Return the [X, Y] coordinate for the center point of the cell that contains the specified text.  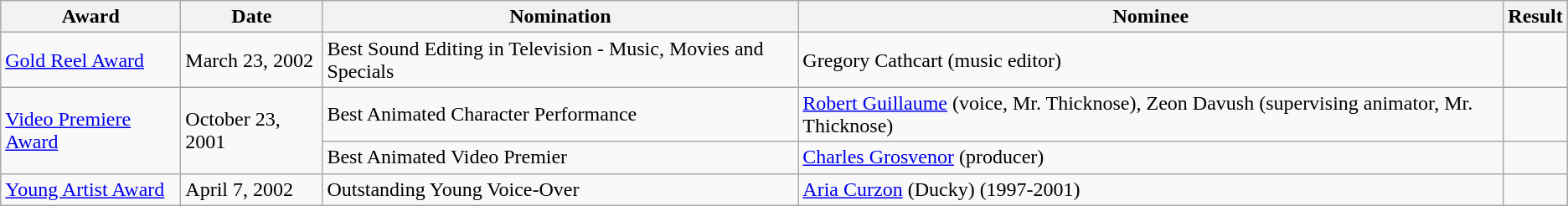
Best Animated Character Performance [560, 114]
Nomination [560, 17]
Result [1535, 17]
Gregory Cathcart (music editor) [1151, 60]
Gold Reel Award [90, 60]
Robert Guillaume (voice, Mr. Thicknose), Zeon Davush (supervising animator, Mr. Thicknose) [1151, 114]
Award [90, 17]
Best Animated Video Premier [560, 157]
Nominee [1151, 17]
Video Premiere Award [90, 131]
October 23, 2001 [251, 131]
Outstanding Young Voice-Over [560, 189]
Young Artist Award [90, 189]
Charles Grosvenor (producer) [1151, 157]
Aria Curzon (Ducky) (1997-2001) [1151, 189]
Date [251, 17]
Best Sound Editing in Television - Music, Movies and Specials [560, 60]
April 7, 2002 [251, 189]
March 23, 2002 [251, 60]
